Output the [x, y] coordinate of the center of the cell containing the given text.  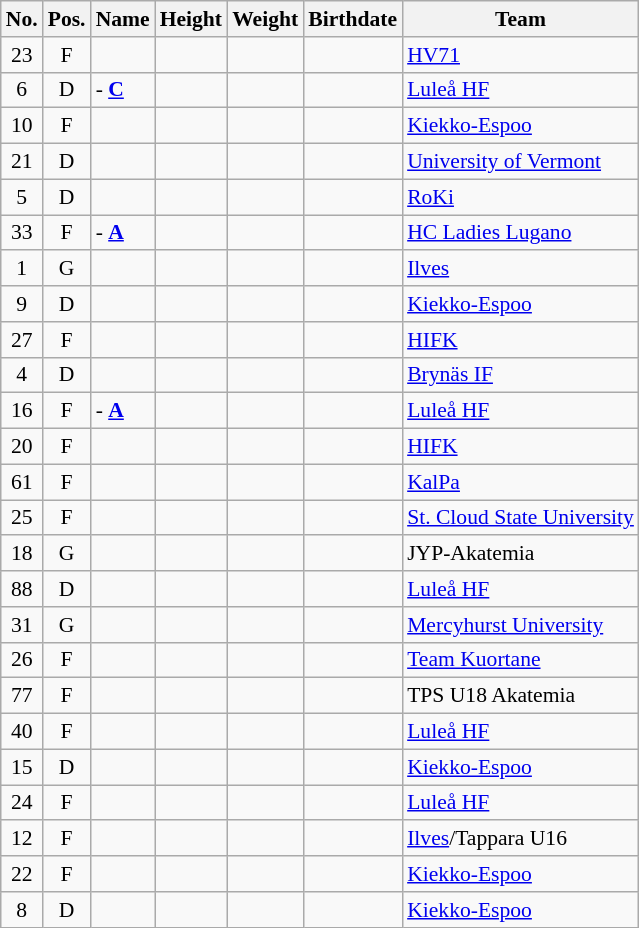
22 [22, 874]
10 [22, 126]
88 [22, 589]
Ilves [520, 269]
HC Ladies Lugano [520, 233]
Mercyhurst University [520, 625]
Name [123, 19]
25 [22, 518]
- C [123, 90]
5 [22, 197]
6 [22, 90]
16 [22, 411]
Team Kuortane [520, 660]
St. Cloud State University [520, 518]
No. [22, 19]
Pos. [67, 19]
HV71 [520, 55]
31 [22, 625]
Brynäs IF [520, 375]
University of Vermont [520, 162]
Height [191, 19]
TPS U18 Akatemia [520, 696]
15 [22, 767]
18 [22, 554]
26 [22, 660]
Team [520, 19]
23 [22, 55]
KalPa [520, 482]
9 [22, 304]
Ilves/Tappara U16 [520, 839]
4 [22, 375]
1 [22, 269]
JYP-Akatemia [520, 554]
Weight [265, 19]
61 [22, 482]
77 [22, 696]
27 [22, 340]
Birthdate [352, 19]
21 [22, 162]
8 [22, 910]
RoKi [520, 197]
24 [22, 803]
12 [22, 839]
40 [22, 732]
33 [22, 233]
20 [22, 447]
